Determine the (x, y) coordinate at the center of the cell enclosing the given text.  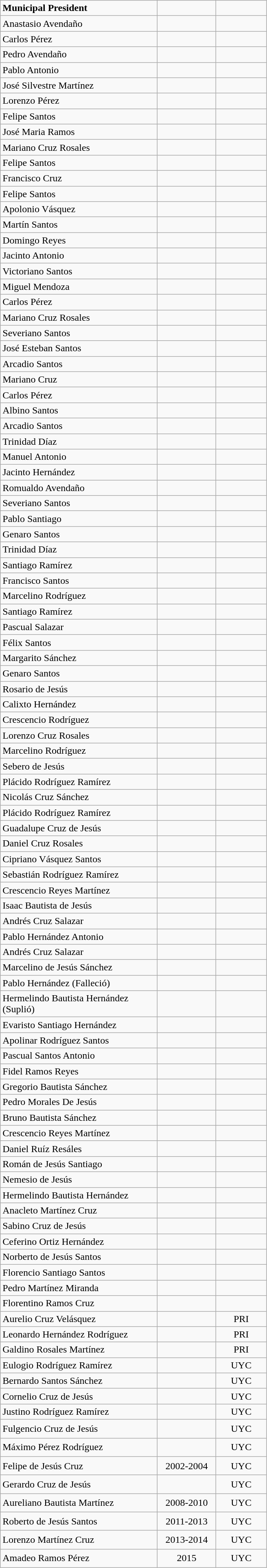
Florencio Santiago Santos (79, 1272)
Pablo Hernández (Falleció) (79, 983)
Apolonio Vásquez (79, 209)
Romualdo Avendaño (79, 488)
Bruno Bautista Sánchez (79, 1118)
Nicolás Cruz Sánchez (79, 797)
Bernardo Santos Sánchez (79, 1381)
Pablo Antonio (79, 70)
Mariano Cruz (79, 379)
Guadalupe Cruz de Jesús (79, 828)
Domingo Reyes (79, 240)
Norberto de Jesús Santos (79, 1257)
Pascual Salazar (79, 627)
Apolinar Rodríguez Santos (79, 1040)
Daniel Ruíz Resáles (79, 1148)
Evaristo Santiago Hernández (79, 1025)
Martín Santos (79, 225)
Justino Rodríguez Ramírez (79, 1411)
Román de Jesús Santiago (79, 1164)
2008-2010 (187, 1503)
2002-2004 (187, 1466)
Gerardo Cruz de Jesús (79, 1484)
Pablo Santiago (79, 519)
Albino Santos (79, 410)
Francisco Santos (79, 581)
Anacleto Martínez Cruz (79, 1211)
Anastasio Avendaño (79, 24)
Marcelino de Jesús Sánchez (79, 968)
Félix Santos (79, 642)
2013-2014 (187, 1540)
Felipe de Jesús Cruz (79, 1466)
Municipal President (79, 8)
Eulogio Rodríguez Ramírez (79, 1365)
Aureliano Bautista Martínez (79, 1503)
Jacinto Antonio (79, 256)
Jacinto Hernández (79, 472)
Pascual Santos Antonio (79, 1056)
Isaac Bautista de Jesús (79, 905)
Margarito Sánchez (79, 658)
Rosario de Jesús (79, 689)
Aurelio Cruz Velásquez (79, 1319)
Florentino Ramos Cruz (79, 1303)
Crescencio Rodríguez (79, 720)
Daniel Cruz Rosales (79, 844)
Sebastián Rodríguez Ramírez (79, 874)
Leonardo Hernández Rodríguez (79, 1334)
Pedro Morales De Jesús (79, 1102)
Miguel Mendoza (79, 287)
2011-2013 (187, 1521)
Máximo Pérez Rodríguez (79, 1447)
Lorenzo Pérez (79, 101)
Ceferino Ortiz Hernández (79, 1242)
Victoriano Santos (79, 271)
Hermelindo Bautista Hernández (79, 1195)
Galdino Rosales Martínez (79, 1350)
Calixto Hernández (79, 705)
Fulgencio Cruz de Jesús (79, 1429)
Amadeo Ramos Pérez (79, 1558)
Lorenzo Cruz Rosales (79, 735)
José Esteban Santos (79, 348)
Cornelio Cruz de Jesús (79, 1396)
Manuel Antonio (79, 457)
Nemesio de Jesús (79, 1179)
Francisco Cruz (79, 178)
Pedro Avendaño (79, 54)
Cipriano Vásquez Santos (79, 859)
Fidel Ramos Reyes (79, 1071)
José Silvestre Martínez (79, 85)
José Maria Ramos (79, 132)
2015 (187, 1558)
Lorenzo Martínez Cruz (79, 1540)
Hermelindo Bautista Hernández (Suplió) (79, 1004)
Gregorio Bautista Sánchez (79, 1087)
Sabino Cruz de Jesús (79, 1226)
Roberto de Jesús Santos (79, 1521)
Pedro Martínez Miranda (79, 1288)
Sebero de Jesús (79, 766)
Pablo Hernández Antonio (79, 936)
